Output the [X, Y] coordinate of the center of the cell containing the given text.  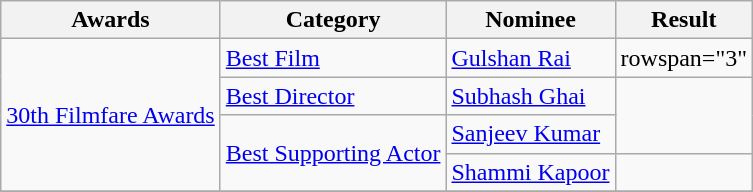
Best Film [333, 58]
Best Supporting Actor [333, 153]
rowspan="3" [684, 58]
Gulshan Rai [530, 58]
Best Director [333, 96]
30th Filmfare Awards [110, 115]
Result [684, 20]
Subhash Ghai [530, 96]
Nominee [530, 20]
Category [333, 20]
Shammi Kapoor [530, 172]
Awards [110, 20]
Sanjeev Kumar [530, 134]
